Provide the (x, y) coordinate of the cell's center where the given text is located.  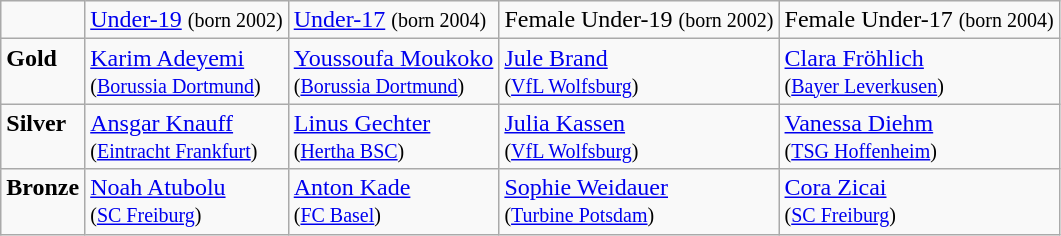
Bronze (43, 202)
Jule Brand (VfL Wolfsburg) (639, 72)
Ansgar Knauff (Eintracht Frankfurt) (187, 136)
Youssoufa Moukoko (Borussia Dortmund) (394, 72)
Silver (43, 136)
Under-19 (born 2002) (187, 20)
Karim Adeyemi (Borussia Dortmund) (187, 72)
Vanessa Diehm (TSG Hoffenheim) (919, 136)
Anton Kade (FC Basel) (394, 202)
Under-17 (born 2004) (394, 20)
Cora Zicai (SC Freiburg) (919, 202)
Julia Kassen (VfL Wolfsburg) (639, 136)
Noah Atubolu (SC Freiburg) (187, 202)
Clara Fröhlich (Bayer Leverkusen) (919, 72)
Sophie Weidauer (Turbine Potsdam) (639, 202)
Linus Gechter (Hertha BSC) (394, 136)
Female Under-17 (born 2004) (919, 20)
Gold (43, 72)
Female Under-19 (born 2002) (639, 20)
